Extract the (X, Y) coordinate from the center of the cell holding the provided text.  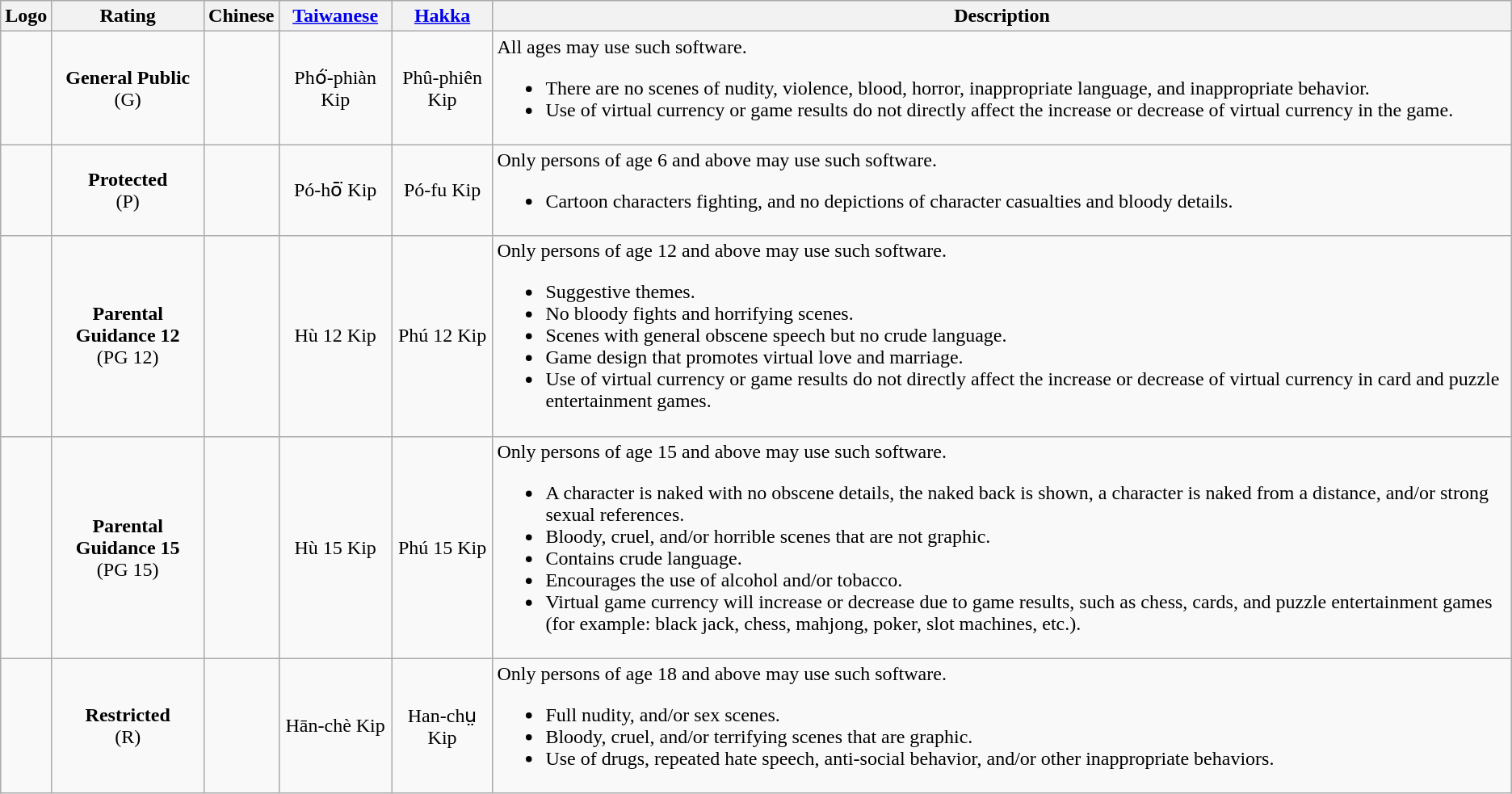
Han-chṳ Kip (443, 725)
Parental Guidance 15(PG 15) (128, 548)
Pó-fu Kip (443, 191)
Taiwanese (335, 16)
Hakka (443, 16)
Rating (128, 16)
Only persons of age 6 and above may use such software.Cartoon characters fighting, and no depictions of character casualties and bloody details. (1002, 191)
Hù 12 Kip (335, 336)
Pó-hō͘ Kip (335, 191)
Phû-phiên Kip (443, 88)
Parental Guidance 12(PG 12) (128, 336)
Hān-chè Kip (335, 725)
Chinese (241, 16)
Description (1002, 16)
Phó͘-phiàn Kip (335, 88)
Restricted(R) (128, 725)
Phú 15 Kip (443, 548)
General Public(G) (128, 88)
Phú 12 Kip (443, 336)
Hù 15 Kip (335, 548)
Logo (26, 16)
Protected(P) (128, 191)
